Scan for the cell matching the given text and deliver its (x, y) coordinate at center. 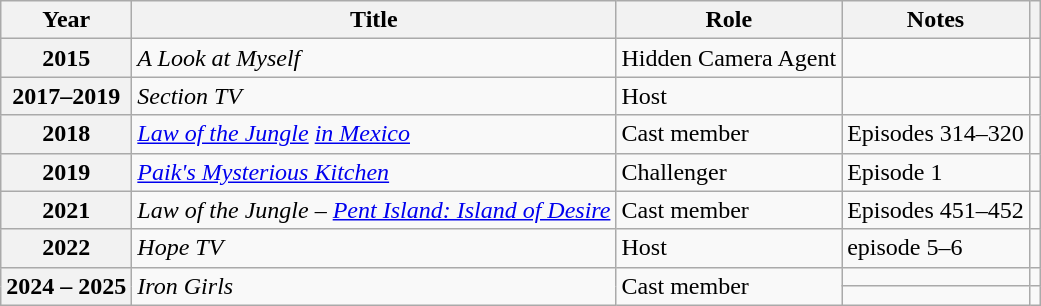
2024 – 2025 (66, 286)
2021 (66, 210)
Episode 1 (936, 172)
Year (66, 20)
Role (729, 20)
2018 (66, 134)
Title (374, 20)
Challenger (729, 172)
Law of the Jungle in Mexico (374, 134)
Episodes 314–320 (936, 134)
2017–2019 (66, 96)
2015 (66, 58)
2019 (66, 172)
Hope TV (374, 248)
Episodes 451–452 (936, 210)
episode 5–6 (936, 248)
2022 (66, 248)
Hidden Camera Agent (729, 58)
Law of the Jungle – Pent Island: Island of Desire (374, 210)
Iron Girls (374, 286)
Notes (936, 20)
A Look at Myself (374, 58)
Paik's Mysterious Kitchen (374, 172)
Section TV (374, 96)
